Pinpoint the cell where the given text exists, returning its (x, y) midpoint coordinate. 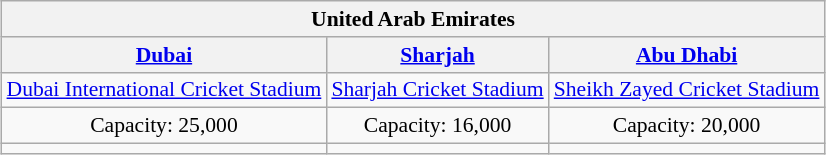
Capacity: 20,000 (687, 126)
Abu Dhabi (687, 54)
United Arab Emirates (414, 19)
Sharjah Cricket Stadium (437, 90)
Sharjah (437, 54)
Sheikh Zayed Cricket Stadium (687, 90)
Capacity: 16,000 (437, 126)
Dubai International Cricket Stadium (164, 90)
Capacity: 25,000 (164, 126)
Dubai (164, 54)
